Search for the cell housing the specified text and yield its [X, Y] center coordinate. 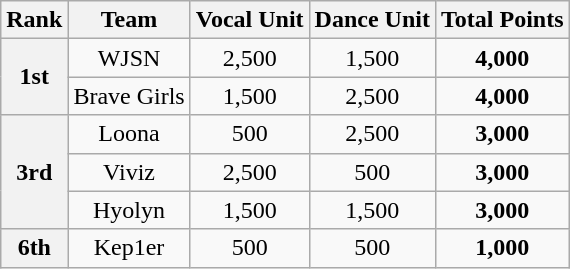
Hyolyn [129, 210]
Team [129, 20]
Vocal Unit [250, 20]
6th [34, 248]
Kep1er [129, 248]
Total Points [502, 20]
1,000 [502, 248]
Rank [34, 20]
Dance Unit [372, 20]
WJSN [129, 58]
1st [34, 77]
3rd [34, 172]
Brave Girls [129, 96]
Loona [129, 134]
Viviz [129, 172]
